For the text-containing cell, return its midpoint in [X, Y] coordinate format. 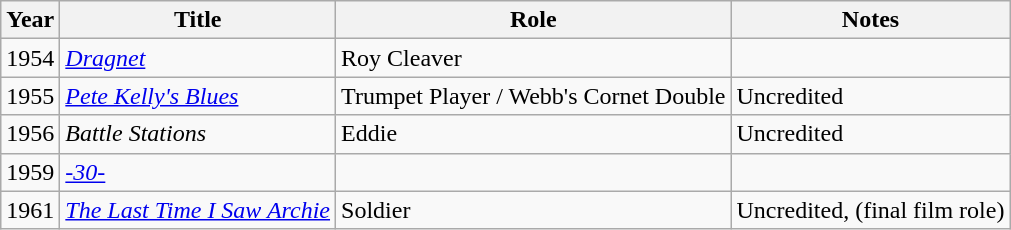
1956 [30, 134]
Roy Cleaver [534, 58]
Uncredited, (final film role) [870, 210]
Trumpet Player / Webb's Cornet Double [534, 96]
Notes [870, 20]
Year [30, 20]
Soldier [534, 210]
1959 [30, 172]
1954 [30, 58]
1961 [30, 210]
Title [198, 20]
Role [534, 20]
-30- [198, 172]
Dragnet [198, 58]
Eddie [534, 134]
The Last Time I Saw Archie [198, 210]
Pete Kelly's Blues [198, 96]
Battle Stations [198, 134]
1955 [30, 96]
